Capture the cell that displays the provided text and extract its [x, y] central coordinate. 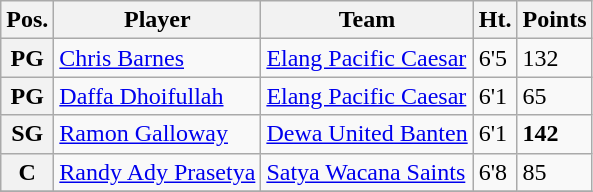
C [28, 172]
Pos. [28, 20]
Team [367, 20]
142 [554, 134]
Daffa Dhoifullah [158, 96]
Dewa United Banten [367, 134]
6'5 [495, 58]
Randy Ady Prasetya [158, 172]
Ht. [495, 20]
Player [158, 20]
85 [554, 172]
SG [28, 134]
Satya Wacana Saints [367, 172]
132 [554, 58]
Points [554, 20]
Chris Barnes [158, 58]
6'8 [495, 172]
65 [554, 96]
Ramon Galloway [158, 134]
